Search for the cell housing the specified text and yield its [X, Y] center coordinate. 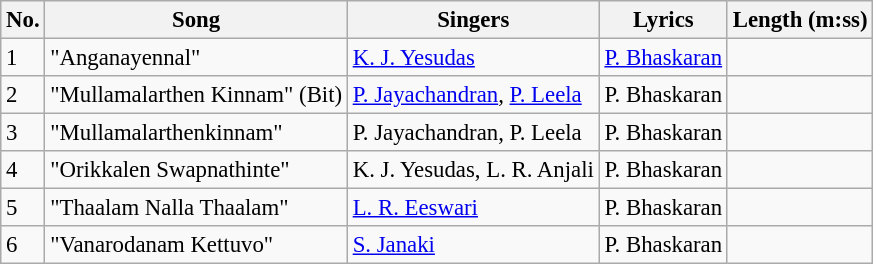
3 [23, 133]
Lyrics [663, 20]
L. R. Eeswari [473, 208]
"Orikkalen Swapnathinte" [196, 170]
"Thaalam Nalla Thaalam" [196, 208]
6 [23, 245]
"Anganayennal" [196, 58]
"Vanarodanam Kettuvo" [196, 245]
5 [23, 208]
4 [23, 170]
"Mullamalarthen Kinnam" (Bit) [196, 95]
"Mullamalarthenkinnam" [196, 133]
K. J. Yesudas, L. R. Anjali [473, 170]
1 [23, 58]
Song [196, 20]
K. J. Yesudas [473, 58]
Singers [473, 20]
S. Janaki [473, 245]
No. [23, 20]
2 [23, 95]
Length (m:ss) [800, 20]
